Scan for the cell matching the given text and deliver its (x, y) coordinate at center. 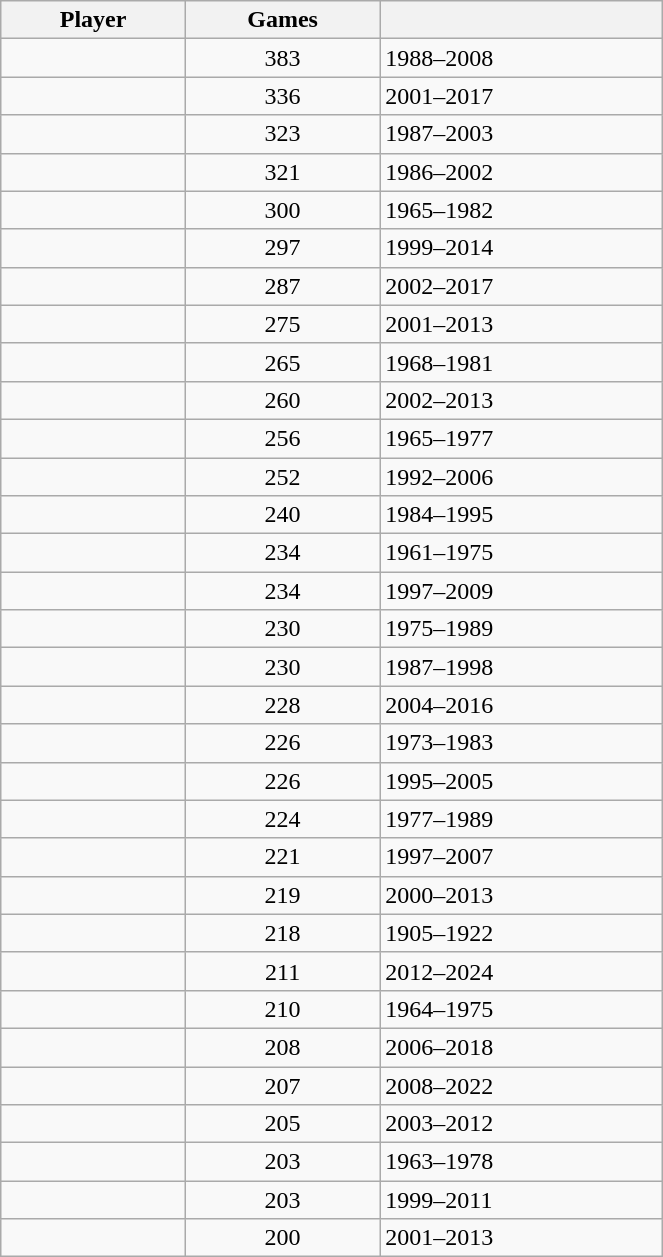
321 (282, 172)
211 (282, 971)
1964–1975 (522, 1009)
336 (282, 96)
2006–2018 (522, 1047)
1973–1983 (522, 743)
1995–2005 (522, 781)
2002–2017 (522, 286)
297 (282, 248)
1992–2006 (522, 477)
275 (282, 324)
1961–1975 (522, 553)
2012–2024 (522, 971)
208 (282, 1047)
205 (282, 1124)
2004–2016 (522, 705)
1963–1978 (522, 1162)
1965–1982 (522, 210)
1999–2011 (522, 1200)
1984–1995 (522, 515)
300 (282, 210)
1975–1989 (522, 629)
323 (282, 134)
2000–2013 (522, 895)
2001–2017 (522, 96)
1965–1977 (522, 438)
260 (282, 400)
1997–2007 (522, 857)
2002–2013 (522, 400)
2008–2022 (522, 1085)
2003–2012 (522, 1124)
210 (282, 1009)
256 (282, 438)
1977–1989 (522, 819)
240 (282, 515)
207 (282, 1085)
1987–2003 (522, 134)
228 (282, 705)
224 (282, 819)
219 (282, 895)
Player (94, 20)
221 (282, 857)
265 (282, 362)
200 (282, 1238)
1905–1922 (522, 933)
218 (282, 933)
383 (282, 58)
1987–1998 (522, 667)
Games (282, 20)
1999–2014 (522, 248)
287 (282, 286)
1986–2002 (522, 172)
252 (282, 477)
1988–2008 (522, 58)
1968–1981 (522, 362)
1997–2009 (522, 591)
